Search for the cell housing the specified text and yield its [x, y] center coordinate. 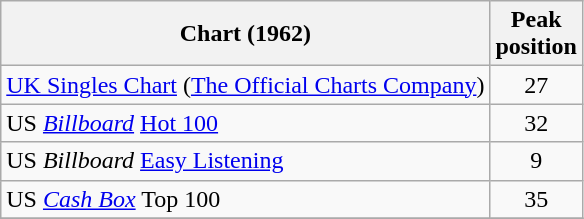
US Billboard Hot 100 [246, 123]
US Cash Box Top 100 [246, 199]
27 [536, 85]
UK Singles Chart (The Official Charts Company) [246, 85]
32 [536, 123]
35 [536, 199]
9 [536, 161]
US Billboard Easy Listening [246, 161]
Chart (1962) [246, 34]
Peakposition [536, 34]
